Find where the given text appears and provide that cell's center as [X, Y] coordinate. 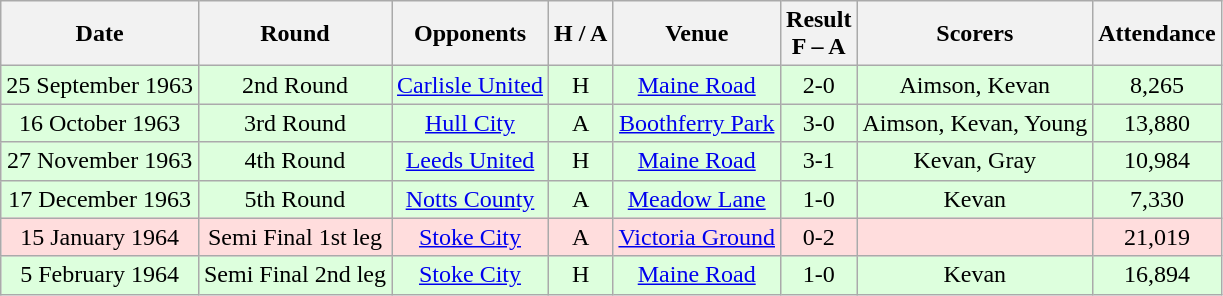
5th Round [294, 199]
Semi Final 2nd leg [294, 275]
7,330 [1157, 199]
ResultF – A [819, 34]
Victoria Ground [697, 237]
Notts County [470, 199]
15 January 1964 [100, 237]
3-0 [819, 123]
Attendance [1157, 34]
3-1 [819, 161]
Boothferry Park [697, 123]
16 October 1963 [100, 123]
8,265 [1157, 85]
25 September 1963 [100, 85]
3rd Round [294, 123]
Hull City [470, 123]
Meadow Lane [697, 199]
16,894 [1157, 275]
4th Round [294, 161]
27 November 1963 [100, 161]
Aimson, Kevan [975, 85]
H / A [581, 34]
21,019 [1157, 237]
2-0 [819, 85]
Carlisle United [470, 85]
Date [100, 34]
10,984 [1157, 161]
0-2 [819, 237]
17 December 1963 [100, 199]
Venue [697, 34]
Aimson, Kevan, Young [975, 123]
Semi Final 1st leg [294, 237]
Scorers [975, 34]
5 February 1964 [100, 275]
2nd Round [294, 85]
Opponents [470, 34]
13,880 [1157, 123]
Leeds United [470, 161]
Kevan, Gray [975, 161]
Round [294, 34]
